Scan for the cell matching the given text and deliver its (X, Y) coordinate at center. 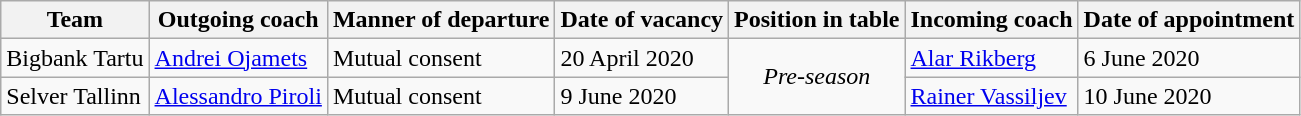
Alessandro Piroli (238, 96)
Rainer Vassiljev (992, 96)
Alar Rikberg (992, 58)
Andrei Ojamets (238, 58)
Incoming coach (992, 20)
20 April 2020 (642, 58)
Pre-season (817, 77)
Bigbank Tartu (75, 58)
Date of appointment (1189, 20)
9 June 2020 (642, 96)
Selver Tallinn (75, 96)
Position in table (817, 20)
Outgoing coach (238, 20)
Team (75, 20)
Date of vacancy (642, 20)
6 June 2020 (1189, 58)
Manner of departure (440, 20)
10 June 2020 (1189, 96)
